Return the [x, y] coordinate for the center point of the cell that contains the specified text.  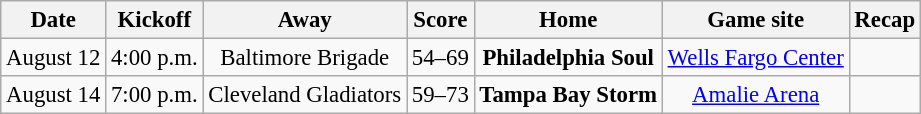
54–69 [441, 58]
7:00 p.m. [154, 95]
Cleveland Gladiators [305, 95]
59–73 [441, 95]
Baltimore Brigade [305, 58]
Score [441, 20]
4:00 p.m. [154, 58]
Home [568, 20]
Away [305, 20]
Tampa Bay Storm [568, 95]
Amalie Arena [756, 95]
Kickoff [154, 20]
Date [54, 20]
August 12 [54, 58]
Recap [884, 20]
Philadelphia Soul [568, 58]
August 14 [54, 95]
Game site [756, 20]
Wells Fargo Center [756, 58]
